Detect which cell encompasses the target text, then output its [X, Y] center coordinate. 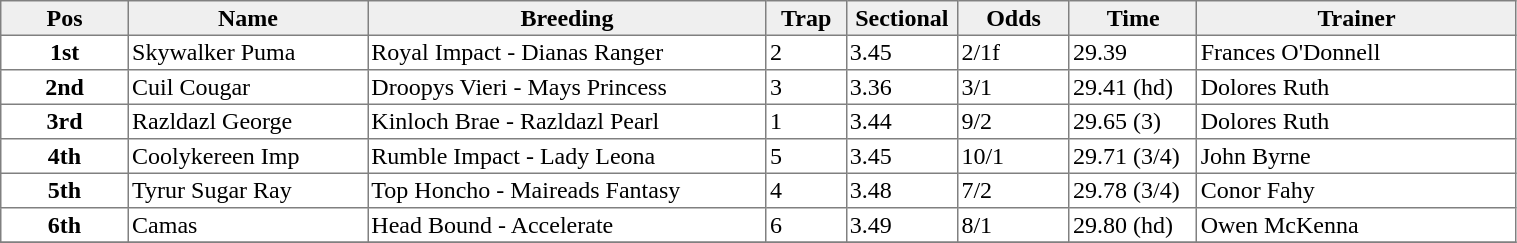
Time [1133, 18]
3 [806, 87]
Kinloch Brae - Razldazl Pearl [568, 121]
Razldazl George [248, 121]
Camas [248, 225]
Odds [1014, 18]
Breeding [568, 18]
1 [806, 121]
29.65 (3) [1133, 121]
3.49 [902, 225]
Name [248, 18]
3rd [65, 121]
Head Bound - Accelerate [568, 225]
9/2 [1014, 121]
4th [65, 156]
3.44 [902, 121]
6 [806, 225]
Cuil Cougar [248, 87]
2 [806, 52]
10/1 [1014, 156]
29.78 (3/4) [1133, 190]
5 [806, 156]
3/1 [1014, 87]
Trainer [1356, 18]
5th [65, 190]
29.39 [1133, 52]
3.48 [902, 190]
Top Honcho - Maireads Fantasy [568, 190]
Conor Fahy [1356, 190]
Skywalker Puma [248, 52]
7/2 [1014, 190]
2/1f [1014, 52]
Droopys Vieri - Mays Princess [568, 87]
29.80 (hd) [1133, 225]
3.36 [902, 87]
1st [65, 52]
29.41 (hd) [1133, 87]
Trap [806, 18]
Coolykereen Imp [248, 156]
Pos [65, 18]
John Byrne [1356, 156]
Royal Impact - Dianas Ranger [568, 52]
Rumble Impact - Lady Leona [568, 156]
Owen McKenna [1356, 225]
Sectional [902, 18]
2nd [65, 87]
29.71 (3/4) [1133, 156]
6th [65, 225]
8/1 [1014, 225]
Tyrur Sugar Ray [248, 190]
Frances O'Donnell [1356, 52]
4 [806, 190]
